Identify which cell holds the provided text, then report its (X, Y) central coordinate. 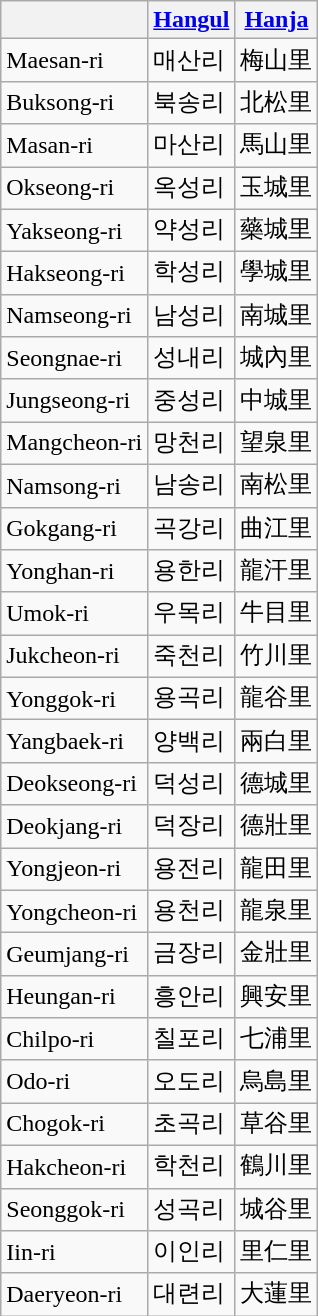
매산리 (192, 60)
南城里 (276, 316)
Chilpo-ri (74, 1040)
Mangcheon-ri (74, 444)
烏島里 (276, 1082)
Yongjeon-ri (74, 870)
城谷里 (276, 1210)
梅山里 (276, 60)
里仁里 (276, 1252)
龍田里 (276, 870)
우목리 (192, 614)
鶴川里 (276, 1166)
兩白里 (276, 742)
남송리 (192, 486)
牛目里 (276, 614)
대련리 (192, 1294)
金壯里 (276, 954)
馬山里 (276, 146)
Jukcheon-ri (74, 656)
용천리 (192, 912)
Yangbaek-ri (74, 742)
德壯里 (276, 826)
Yongcheon-ri (74, 912)
오도리 (192, 1082)
죽천리 (192, 656)
Iin-ri (74, 1252)
龍泉里 (276, 912)
약성리 (192, 230)
Masan-ri (74, 146)
양백리 (192, 742)
Yonggok-ri (74, 698)
南松里 (276, 486)
德城里 (276, 784)
남성리 (192, 316)
Okseong-ri (74, 188)
七浦里 (276, 1040)
덕성리 (192, 784)
Geumjang-ri (74, 954)
성내리 (192, 358)
Yonghan-ri (74, 572)
竹川里 (276, 656)
龍谷里 (276, 698)
Jungseong-ri (74, 400)
마산리 (192, 146)
성곡리 (192, 1210)
Namseong-ri (74, 316)
Seonggok-ri (74, 1210)
北松里 (276, 102)
草谷里 (276, 1124)
Buksong-ri (74, 102)
금장리 (192, 954)
Deokjang-ri (74, 826)
學城里 (276, 274)
중성리 (192, 400)
Hangul (192, 20)
Heungan-ri (74, 996)
藥城里 (276, 230)
Seongnae-ri (74, 358)
옥성리 (192, 188)
Umok-ri (74, 614)
興安里 (276, 996)
Chogok-ri (74, 1124)
흥안리 (192, 996)
Deokseong-ri (74, 784)
이인리 (192, 1252)
曲江里 (276, 528)
Odo-ri (74, 1082)
Yakseong-ri (74, 230)
덕장리 (192, 826)
玉城里 (276, 188)
龍汗里 (276, 572)
학천리 (192, 1166)
Hakcheon-ri (74, 1166)
용한리 (192, 572)
용전리 (192, 870)
望泉里 (276, 444)
城內里 (276, 358)
용곡리 (192, 698)
Namsong-ri (74, 486)
Hanja (276, 20)
Daeryeon-ri (74, 1294)
칠포리 (192, 1040)
Gokgang-ri (74, 528)
학성리 (192, 274)
Maesan-ri (74, 60)
망천리 (192, 444)
Hakseong-ri (74, 274)
中城里 (276, 400)
大蓮里 (276, 1294)
북송리 (192, 102)
곡강리 (192, 528)
초곡리 (192, 1124)
